Scan for the cell matching the given text and deliver its [X, Y] coordinate at center. 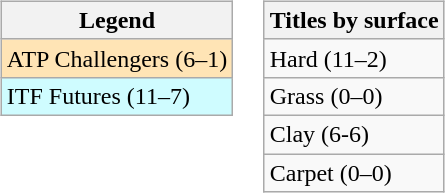
Hard (11–2) [354, 58]
Titles by surface [354, 20]
ATP Challengers (6–1) [116, 58]
ITF Futures (11–7) [116, 96]
Legend [116, 20]
Carpet (0–0) [354, 173]
Clay (6-6) [354, 134]
Grass (0–0) [354, 96]
